Search for the cell housing the specified text and yield its [X, Y] center coordinate. 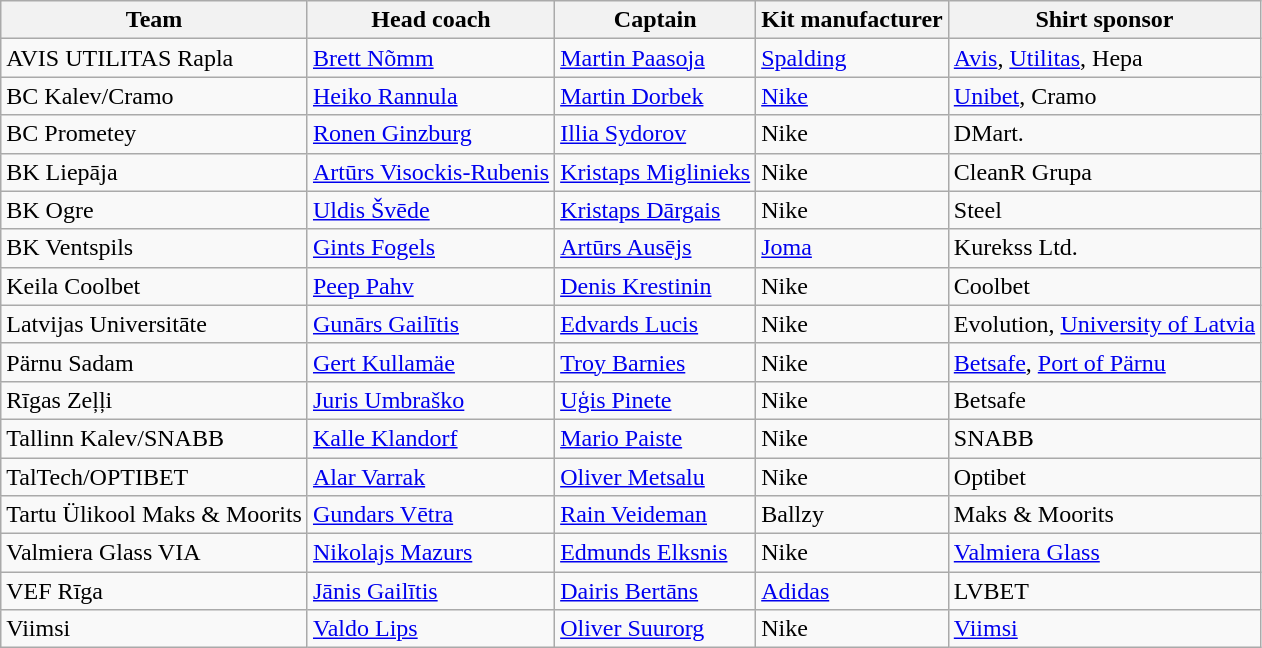
Artūrs Visockis-Rubenis [430, 172]
Edmunds Elksnis [656, 553]
Dairis Bertāns [656, 591]
Team [154, 20]
Betsafe, Port of Pärnu [1104, 362]
Unibet, Cramo [1104, 96]
Martin Paasoja [656, 58]
Valmiera Glass VIA [154, 553]
Jānis Gailītis [430, 591]
Latvijas Universitāte [154, 324]
Juris Umbraško [430, 400]
Rain Veideman [656, 515]
LVBET [1104, 591]
TalTech/OPTIBET [154, 477]
Alar Varrak [430, 477]
Uldis Švēde [430, 210]
Mario Paiste [656, 438]
Brett Nõmm [430, 58]
Head coach [430, 20]
Maks & Moorits [1104, 515]
Gundars Vētra [430, 515]
Gints Fogels [430, 248]
Adidas [852, 591]
Ronen Ginzburg [430, 134]
Evolution, University of Latvia [1104, 324]
Valmiera Glass [1104, 553]
BK Liepāja [154, 172]
Optibet [1104, 477]
Troy Barnies [656, 362]
Keila Coolbet [154, 286]
Gert Kullamäe [430, 362]
BC Kalev/Cramo [154, 96]
Betsafe [1104, 400]
Gunārs Gailītis [430, 324]
Uģis Pinete [656, 400]
SNABB [1104, 438]
Illia Sydorov [656, 134]
Tartu Ülikool Maks & Moorits [154, 515]
Kalle Klandorf [430, 438]
DMart. [1104, 134]
Kit manufacturer [852, 20]
Tallinn Kalev/SNABB [154, 438]
Denis Krestinin [656, 286]
Kristaps Miglinieks [656, 172]
Martin Dorbek [656, 96]
Coolbet [1104, 286]
Heiko Rannula [430, 96]
CleanR Grupa [1104, 172]
Kristaps Dārgais [656, 210]
Nikolajs Mazurs [430, 553]
Ballzy [852, 515]
Avis, Utilitas, Hepa [1104, 58]
BK Ventspils [154, 248]
Valdo Lips [430, 629]
Peep Pahv [430, 286]
Oliver Suurorg [656, 629]
BK Ogre [154, 210]
AVIS UTILITAS Rapla [154, 58]
Artūrs Ausējs [656, 248]
VEF Rīga [154, 591]
Shirt sponsor [1104, 20]
Captain [656, 20]
Oliver Metsalu [656, 477]
Steel [1104, 210]
Pärnu Sadam [154, 362]
Rīgas Zeļļi [154, 400]
BC Prometey [154, 134]
Spalding [852, 58]
Joma [852, 248]
Edvards Lucis [656, 324]
Kurekss Ltd. [1104, 248]
